Provide the (x, y) coordinate of the cell's center where the given text is located.  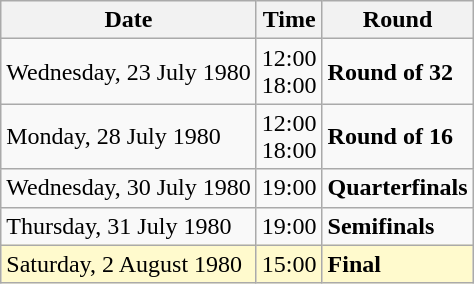
Time (289, 20)
15:00 (289, 264)
Round of 32 (398, 72)
Round (398, 20)
Wednesday, 30 July 1980 (129, 188)
Thursday, 31 July 1980 (129, 226)
Final (398, 264)
Semifinals (398, 226)
Date (129, 20)
Saturday, 2 August 1980 (129, 264)
Monday, 28 July 1980 (129, 136)
Wednesday, 23 July 1980 (129, 72)
Round of 16 (398, 136)
Quarterfinals (398, 188)
